Find where the given text appears and provide that cell's center as [X, Y] coordinate. 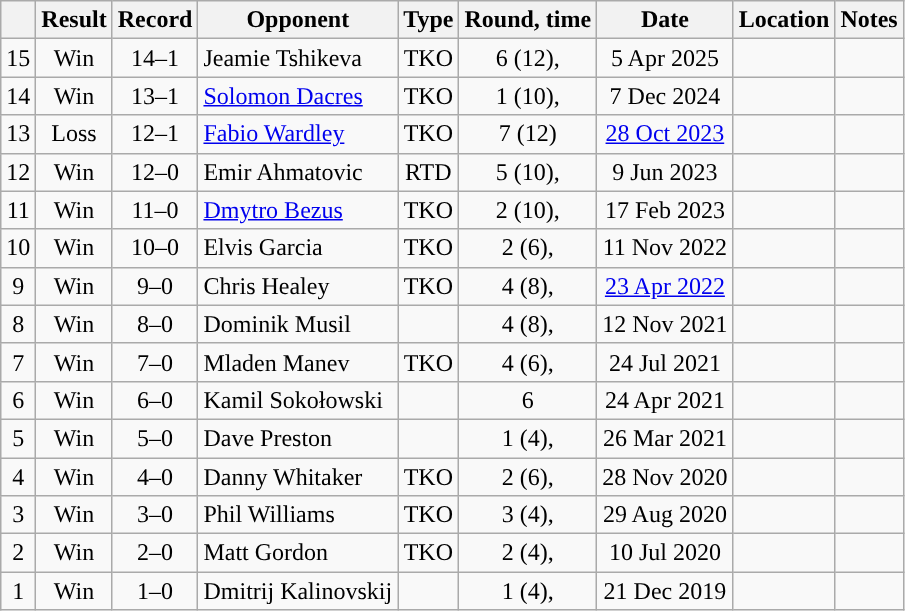
2–0 [155, 553]
9 Jun 2023 [665, 172]
RTD [428, 172]
Elvis Garcia [298, 248]
8–0 [155, 324]
Matt Gordon [298, 553]
Round, time [528, 20]
Result [74, 20]
Emir Ahmatovic [298, 172]
13–1 [155, 96]
11 Nov 2022 [665, 248]
Date [665, 20]
5 [18, 438]
4 [18, 477]
Jeamie Tshikeva [298, 58]
3 (4), [528, 515]
Dmytro Bezus [298, 210]
7 (12) [528, 134]
Opponent [298, 20]
3–0 [155, 515]
23 Apr 2022 [665, 286]
28 Nov 2020 [665, 477]
2 (4), [528, 553]
1 (10), [528, 96]
Mladen Manev [298, 362]
8 [18, 324]
4 (6), [528, 362]
29 Aug 2020 [665, 515]
5 (10), [528, 172]
11 [18, 210]
21 Dec 2019 [665, 591]
6 (12), [528, 58]
26 Mar 2021 [665, 438]
17 Feb 2023 [665, 210]
6–0 [155, 400]
13 [18, 134]
28 Oct 2023 [665, 134]
7–0 [155, 362]
Chris Healey [298, 286]
24 Apr 2021 [665, 400]
14 [18, 96]
2 (10), [528, 210]
9–0 [155, 286]
Solomon Dacres [298, 96]
12 [18, 172]
Dmitrij Kalinovskij [298, 591]
3 [18, 515]
Fabio Wardley [298, 134]
15 [18, 58]
12 Nov 2021 [665, 324]
14–1 [155, 58]
Dominik Musil [298, 324]
Kamil Sokołowski [298, 400]
Location [784, 20]
Record [155, 20]
12–1 [155, 134]
Notes [869, 20]
1 [18, 591]
4–0 [155, 477]
12–0 [155, 172]
7 Dec 2024 [665, 96]
10–0 [155, 248]
Dave Preston [298, 438]
2 [18, 553]
9 [18, 286]
Danny Whitaker [298, 477]
Phil Williams [298, 515]
11–0 [155, 210]
Type [428, 20]
10 Jul 2020 [665, 553]
1–0 [155, 591]
24 Jul 2021 [665, 362]
Loss [74, 134]
5 Apr 2025 [665, 58]
10 [18, 248]
5–0 [155, 438]
7 [18, 362]
